Determine the [X, Y] coordinate at the center of the cell enclosing the given text.  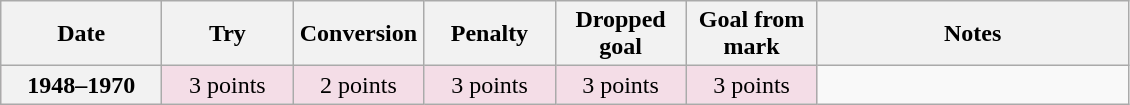
Penalty [490, 34]
1948–1970 [82, 85]
Conversion [358, 34]
Try [228, 34]
Dropped goal [620, 34]
Goal from mark [752, 34]
Notes [972, 34]
2 points [358, 85]
Date [82, 34]
